Return [X, Y] of the center of cell containing provided text 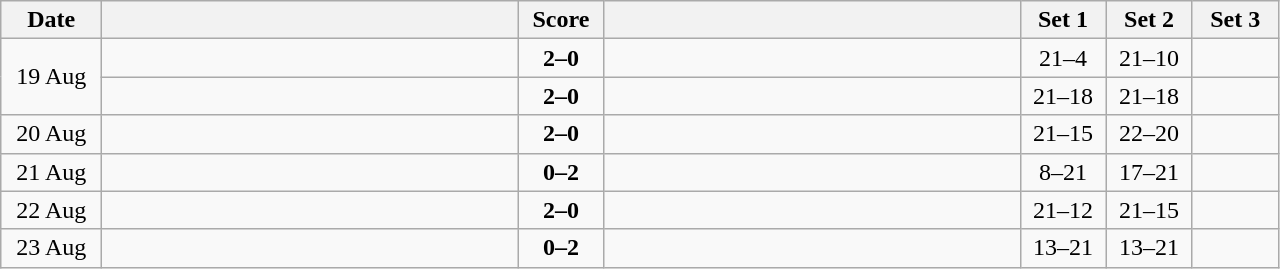
Set 3 [1235, 20]
21–10 [1149, 58]
Set 2 [1149, 20]
21–4 [1063, 58]
20 Aug [52, 134]
21–12 [1063, 210]
22–20 [1149, 134]
22 Aug [52, 210]
Set 1 [1063, 20]
21 Aug [52, 172]
23 Aug [52, 248]
19 Aug [52, 77]
Date [52, 20]
Score [561, 20]
8–21 [1063, 172]
17–21 [1149, 172]
